From the cell containing the given text, extract its center point as (x, y) coordinate. 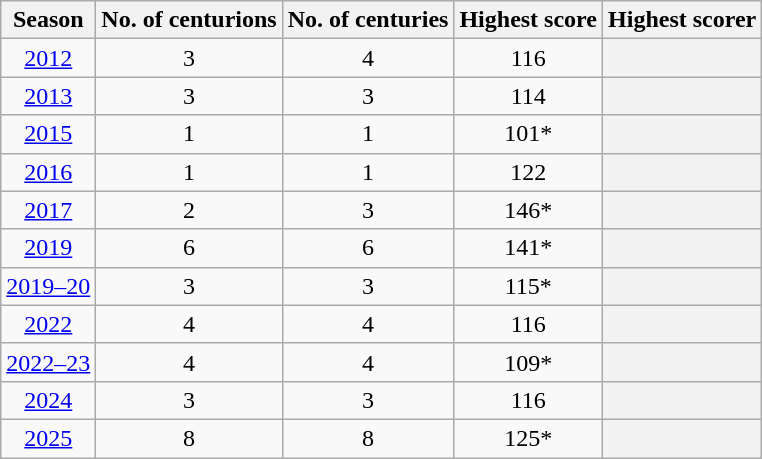
2015 (48, 134)
2022 (48, 324)
115* (528, 286)
Season (48, 20)
2017 (48, 210)
No. of centurions (189, 20)
125* (528, 438)
2019–20 (48, 286)
Highest score (528, 20)
146* (528, 210)
101* (528, 134)
2024 (48, 400)
2013 (48, 96)
2 (189, 210)
114 (528, 96)
2019 (48, 248)
141* (528, 248)
No. of centuries (368, 20)
2016 (48, 172)
2022–23 (48, 362)
122 (528, 172)
2025 (48, 438)
Highest scorer (682, 20)
2012 (48, 58)
109* (528, 362)
